Determine the [X, Y] coordinate at the center of the cell enclosing the given text.  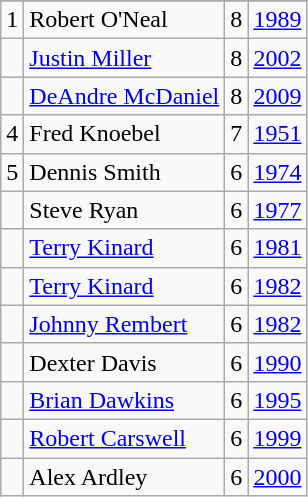
Steve Ryan [124, 210]
Robert Carswell [124, 438]
1 [12, 20]
1989 [278, 20]
1977 [278, 210]
7 [236, 134]
Alex Ardley [124, 477]
2002 [278, 58]
Robert O'Neal [124, 20]
1974 [278, 172]
1951 [278, 134]
Justin Miller [124, 58]
1981 [278, 248]
1999 [278, 438]
1995 [278, 400]
2009 [278, 96]
Brian Dawkins [124, 400]
4 [12, 134]
1990 [278, 362]
DeAndre McDaniel [124, 96]
2000 [278, 477]
Dexter Davis [124, 362]
Dennis Smith [124, 172]
5 [12, 172]
Fred Knoebel [124, 134]
Johnny Rembert [124, 324]
